From the cell containing the given text, extract its center point as [X, Y] coordinate. 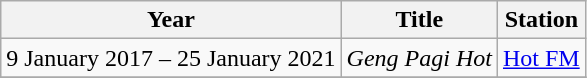
Hot FM [541, 58]
Title [419, 20]
Geng Pagi Hot [419, 58]
Station [541, 20]
9 January 2017 – 25 January 2021 [171, 58]
Year [171, 20]
